For the text-containing cell, return its midpoint in (X, Y) coordinate format. 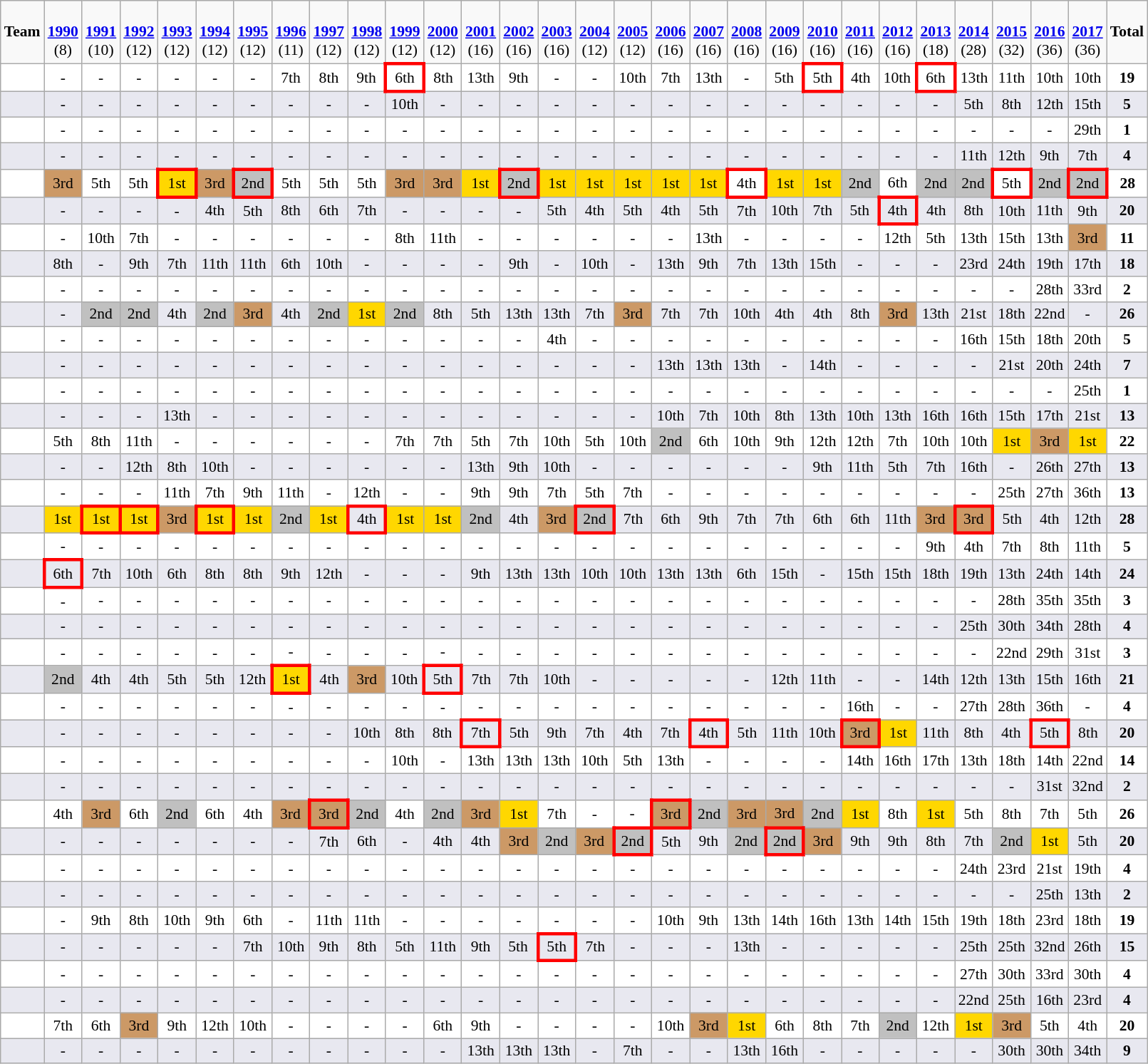
1994(12) (215, 32)
2007(16) (708, 32)
2006(16) (670, 32)
Total (1127, 32)
2016(36) (1049, 32)
2010(16) (822, 32)
21 (1127, 680)
7 (1127, 366)
1998(12) (366, 32)
2003(16) (557, 32)
2017(36) (1087, 32)
14 (1127, 761)
2012(16) (898, 32)
2001(16) (480, 32)
1992(12) (138, 32)
18 (1127, 264)
2000(12) (443, 32)
2015(32) (1012, 32)
1999(12) (405, 32)
15 (1127, 948)
9 (1127, 1051)
24 (1127, 574)
2011(16) (860, 32)
2008(16) (747, 32)
Team (23, 32)
11 (1127, 238)
2004(12) (594, 32)
1993(12) (177, 32)
1997(12) (329, 32)
2009(16) (784, 32)
2002(16) (519, 32)
1991(10) (101, 32)
1996(11) (291, 32)
1995(12) (252, 32)
22 (1127, 442)
2013(18) (935, 32)
2005(12) (633, 32)
2014(28) (973, 32)
1990(8) (63, 32)
